Determine the [X, Y] coordinate at the center of the cell enclosing the given text.  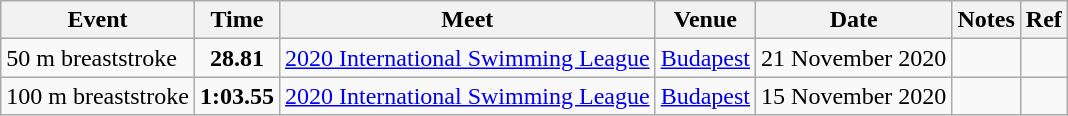
15 November 2020 [854, 96]
Meet [467, 20]
100 m breaststroke [98, 96]
21 November 2020 [854, 58]
Ref [1044, 20]
Date [854, 20]
50 m breaststroke [98, 58]
Venue [705, 20]
Time [236, 20]
Event [98, 20]
Notes [986, 20]
1:03.55 [236, 96]
28.81 [236, 58]
